Determine the [x, y] coordinate at the center of the cell enclosing the given text.  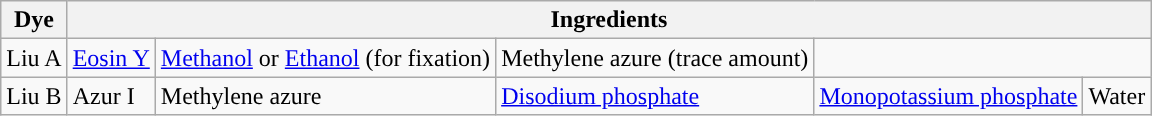
Methylene azure (trace amount) [655, 58]
Disodium phosphate [655, 96]
Dye [34, 20]
Ingredients [609, 20]
Monopotassium phosphate [948, 96]
Methanol or Ethanol (for fixation) [325, 58]
Methylene azure [325, 96]
Azur I [111, 96]
Water [1117, 96]
Liu B [34, 96]
Eosin Y [111, 58]
Liu A [34, 58]
